Return (X, Y) of the center of cell containing provided text 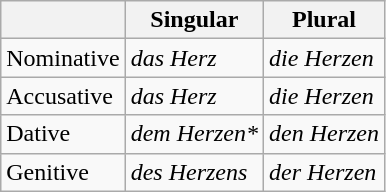
Genitive (63, 172)
Dative (63, 134)
den Herzen (324, 134)
Plural (324, 20)
des Herzens (194, 172)
Nominative (63, 58)
Singular (194, 20)
dem Herzen* (194, 134)
der Herzen (324, 172)
Accusative (63, 96)
